Pinpoint the cell where the given text exists, returning its [x, y] midpoint coordinate. 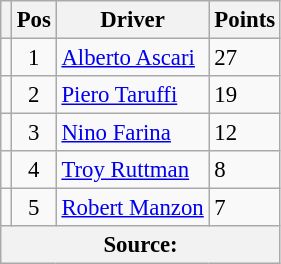
Troy Ruttman [132, 170]
4 [34, 170]
19 [244, 95]
3 [34, 133]
12 [244, 133]
5 [34, 208]
Nino Farina [132, 133]
Points [244, 20]
1 [34, 58]
Robert Manzon [132, 208]
Driver [132, 20]
8 [244, 170]
2 [34, 95]
Source: [141, 245]
27 [244, 58]
Pos [34, 20]
7 [244, 208]
Alberto Ascari [132, 58]
Piero Taruffi [132, 95]
